Find where the given text appears and provide that cell's center as [x, y] coordinate. 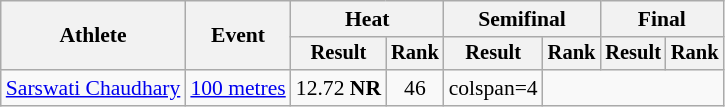
colspan=4 [494, 88]
100 metres [238, 88]
46 [415, 88]
Athlete [94, 36]
Event [238, 36]
12.72 NR [338, 88]
Semifinal [522, 19]
Final [662, 19]
Sarswati Chaudhary [94, 88]
Heat [368, 19]
